Extract the [x, y] coordinate from the center of the cell holding the provided text.  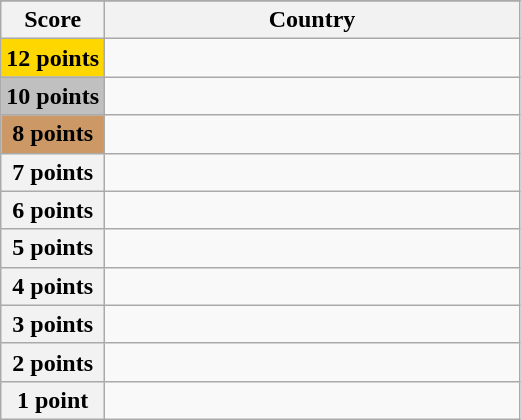
5 points [53, 248]
2 points [53, 362]
6 points [53, 210]
12 points [53, 58]
10 points [53, 96]
Score [53, 20]
7 points [53, 172]
3 points [53, 324]
Country [312, 20]
8 points [53, 134]
4 points [53, 286]
1 point [53, 400]
